Find where the given text appears and provide that cell's center as (x, y) coordinate. 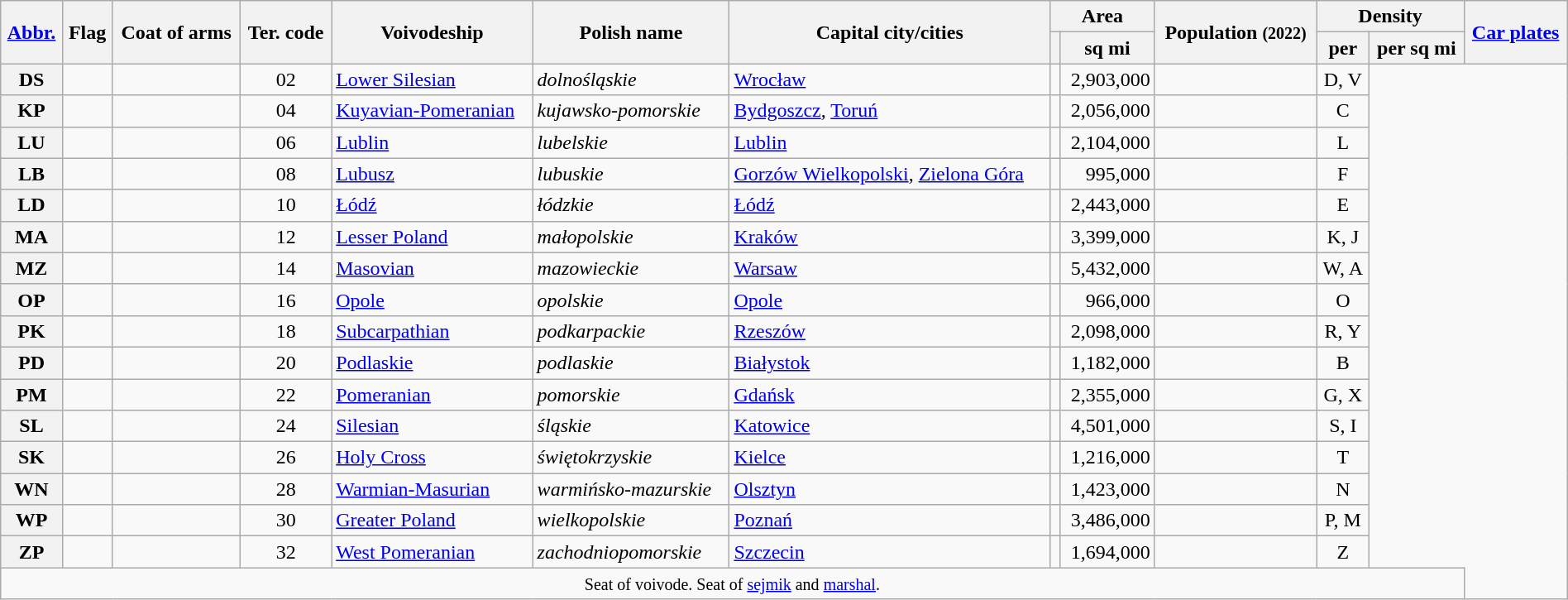
T (1343, 458)
WP (31, 521)
Wrocław (890, 79)
Population (2022) (1236, 32)
30 (286, 521)
Warmian-Masurian (432, 489)
Voivodeship (432, 32)
lubuskie (631, 174)
Lubusz (432, 174)
Car plates (1515, 32)
LU (31, 142)
LD (31, 205)
Abbr. (31, 32)
E (1343, 205)
Kuyavian-Pomeranian (432, 111)
Z (1343, 552)
Szczecin (890, 552)
WN (31, 489)
śląskie (631, 426)
Olsztyn (890, 489)
lubelskie (631, 142)
02 (286, 79)
opolskie (631, 300)
Poznań (890, 521)
G, X (1343, 395)
2,104,000 (1107, 142)
O (1343, 300)
Podlaskie (432, 362)
Lower Silesian (432, 79)
Greater Poland (432, 521)
warmińsko-mazurskie (631, 489)
3,399,000 (1107, 237)
06 (286, 142)
Lesser Poland (432, 237)
per (1343, 48)
Capital city/cities (890, 32)
R, Y (1343, 331)
1,216,000 (1107, 458)
KP (31, 111)
SL (31, 426)
PM (31, 395)
995,000 (1107, 174)
22 (286, 395)
1,423,000 (1107, 489)
Polish name (631, 32)
Density (1390, 17)
Białystok (890, 362)
D, V (1343, 79)
Silesian (432, 426)
5,432,000 (1107, 268)
MZ (31, 268)
18 (286, 331)
14 (286, 268)
24 (286, 426)
Subcarpathian (432, 331)
SK (31, 458)
MA (31, 237)
1,694,000 (1107, 552)
2,056,000 (1107, 111)
ZP (31, 552)
podkarpackie (631, 331)
Bydgoszcz, Toruń (890, 111)
32 (286, 552)
PK (31, 331)
2,443,000 (1107, 205)
10 (286, 205)
per sq mi (1417, 48)
Masovian (432, 268)
4,501,000 (1107, 426)
łódzkie (631, 205)
16 (286, 300)
pomorskie (631, 395)
świętokrzyskie (631, 458)
1,182,000 (1107, 362)
podlaskie (631, 362)
małopolskie (631, 237)
26 (286, 458)
PD (31, 362)
Gdańsk (890, 395)
28 (286, 489)
K, J (1343, 237)
zachodniopomorskie (631, 552)
2,355,000 (1107, 395)
F (1343, 174)
Rzeszów (890, 331)
kujawsko-pomorskie (631, 111)
S, I (1343, 426)
N (1343, 489)
B (1343, 362)
P, M (1343, 521)
Holy Cross (432, 458)
Area (1103, 17)
04 (286, 111)
Pomeranian (432, 395)
Coat of arms (177, 32)
Warsaw (890, 268)
3,486,000 (1107, 521)
mazowieckie (631, 268)
OP (31, 300)
2,903,000 (1107, 79)
sq mi (1107, 48)
12 (286, 237)
Seat of voivode. Seat of sejmik and marshal. (733, 583)
DS (31, 79)
Ter. code (286, 32)
Gorzów Wielkopolski, Zielona Góra (890, 174)
L (1343, 142)
20 (286, 362)
West Pomeranian (432, 552)
2,098,000 (1107, 331)
966,000 (1107, 300)
Flag (87, 32)
C (1343, 111)
W, A (1343, 268)
Kielce (890, 458)
dolnośląskie (631, 79)
LB (31, 174)
wielkopolskie (631, 521)
Katowice (890, 426)
Kraków (890, 237)
08 (286, 174)
